Determine the [X, Y] coordinate at the center of the cell enclosing the given text.  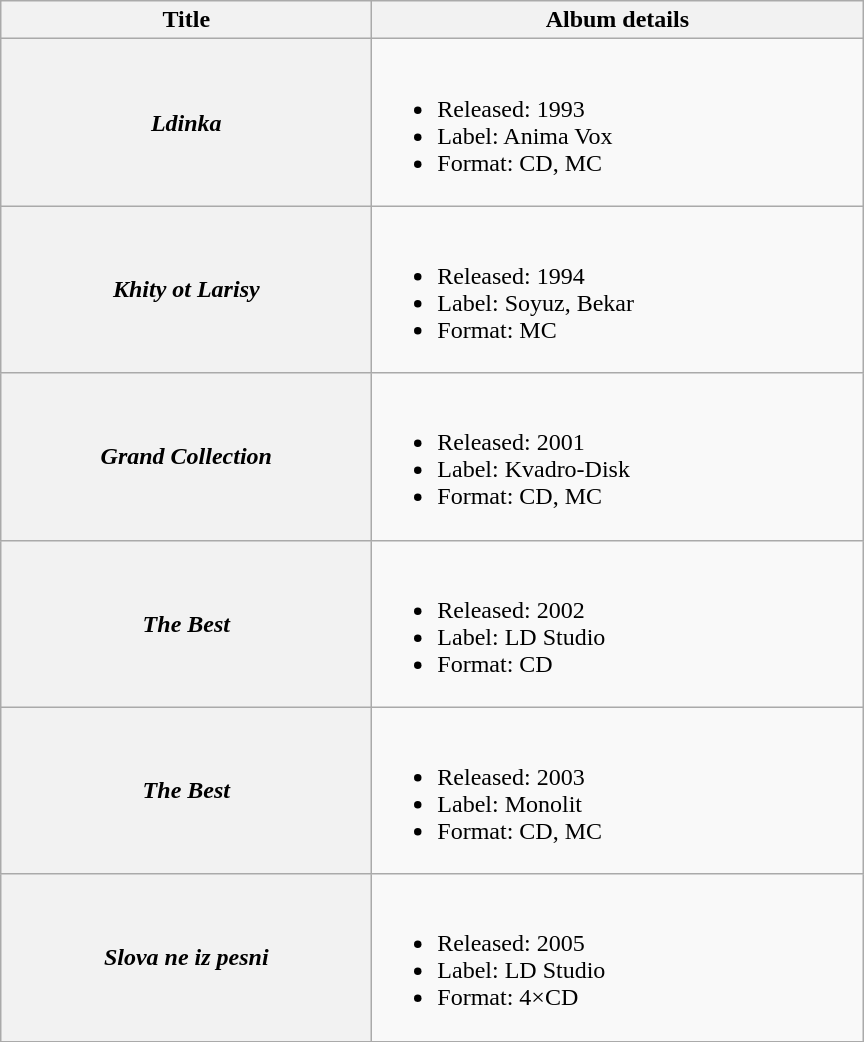
Released: 2001Label: Kvadro-DiskFormat: CD, MC [618, 456]
Released: 1994Label: Soyuz, BekarFormat: MC [618, 290]
Released: 2003Label: MonolitFormat: CD, MC [618, 790]
Released: 2005Label: LD StudioFormat: 4×CD [618, 958]
Title [186, 20]
Grand Collection [186, 456]
Released: 1993Label: Anima VoxFormat: CD, MC [618, 122]
Album details [618, 20]
Ldinka [186, 122]
Slova ne iz pesni [186, 958]
Khity ot Larisy [186, 290]
Released: 2002Label: LD StudioFormat: CD [618, 624]
